Scan for the cell matching the given text and deliver its (X, Y) coordinate at center. 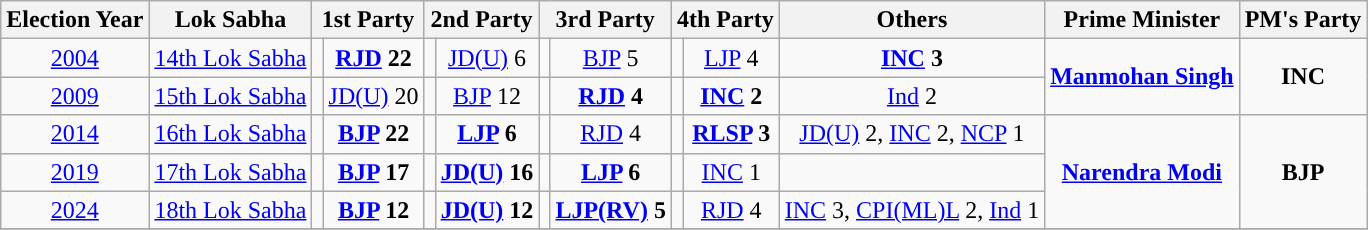
RJD 22 (374, 58)
LJP 4 (731, 58)
Narendra Modi (1142, 172)
Election Year (75, 20)
1st Party (368, 20)
JD(U) 2, INC 2, NCP 1 (912, 134)
JD(U) 20 (374, 96)
LJP(RV) 5 (611, 210)
INC (1303, 77)
INC 2 (731, 96)
2004 (75, 58)
17th Lok Sabha (230, 172)
JD(U) 16 (487, 172)
18th Lok Sabha (230, 210)
BJP 5 (611, 58)
RLSP 3 (731, 134)
2024 (75, 210)
BJP (1303, 172)
Others (912, 20)
INC 1 (731, 172)
JD(U) 6 (487, 58)
2nd Party (482, 20)
Ind 2 (912, 96)
2014 (75, 134)
Lok Sabha (230, 20)
16th Lok Sabha (230, 134)
2019 (75, 172)
INC 3, CPI(ML)L 2, Ind 1 (912, 210)
BJP 17 (374, 172)
15th Lok Sabha (230, 96)
JD(U) 12 (487, 210)
4th Party (725, 20)
2009 (75, 96)
BJP 22 (374, 134)
3rd Party (606, 20)
Manmohan Singh (1142, 77)
PM's Party (1303, 20)
Prime Minister (1142, 20)
INC 3 (912, 58)
14th Lok Sabha (230, 58)
